Output the [x, y] coordinate of the center of the cell containing the given text.  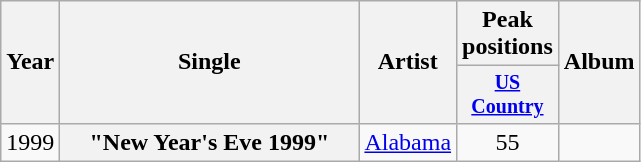
55 [508, 142]
Album [599, 62]
Artist [408, 62]
Peak positions [508, 34]
Alabama [408, 142]
Single [210, 62]
US Country [508, 94]
"New Year's Eve 1999" [210, 142]
Year [30, 62]
1999 [30, 142]
